For the text-containing cell, return its midpoint in [x, y] coordinate format. 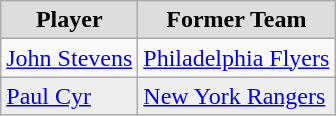
Philadelphia Flyers [236, 58]
Former Team [236, 20]
New York Rangers [236, 96]
Paul Cyr [70, 96]
John Stevens [70, 58]
Player [70, 20]
